Pinpoint the cell where the given text exists, returning its (X, Y) midpoint coordinate. 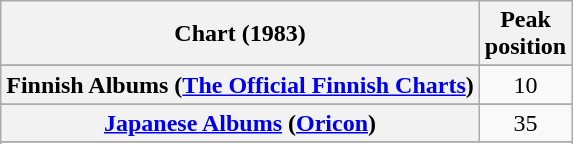
35 (525, 123)
Peakposition (525, 34)
10 (525, 85)
Japanese Albums (Oricon) (240, 123)
Finnish Albums (The Official Finnish Charts) (240, 85)
Chart (1983) (240, 34)
